Output the (x, y) coordinate of the center of the cell containing the given text.  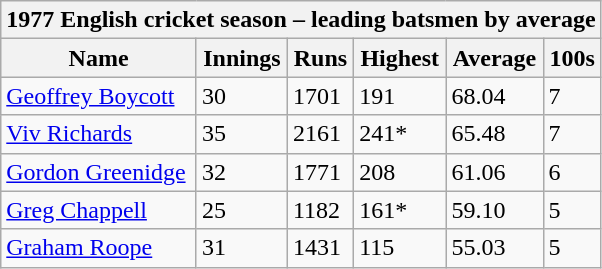
115 (400, 248)
1701 (320, 96)
161* (400, 210)
191 (400, 96)
1771 (320, 172)
61.06 (494, 172)
Highest (400, 58)
Geoffrey Boycott (99, 96)
32 (242, 172)
Graham Roope (99, 248)
Greg Chappell (99, 210)
Name (99, 58)
35 (242, 134)
30 (242, 96)
65.48 (494, 134)
25 (242, 210)
Runs (320, 58)
Innings (242, 58)
31 (242, 248)
1182 (320, 210)
Gordon Greenidge (99, 172)
59.10 (494, 210)
Viv Richards (99, 134)
1977 English cricket season – leading batsmen by average (301, 20)
55.03 (494, 248)
68.04 (494, 96)
2161 (320, 134)
208 (400, 172)
6 (572, 172)
100s (572, 58)
Average (494, 58)
241* (400, 134)
1431 (320, 248)
